Return the [X, Y] coordinate for the center point of the cell that contains the specified text.  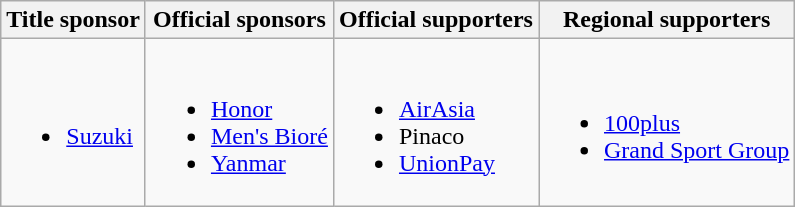
AirAsiaPinacoUnionPay [436, 122]
Official sponsors [239, 20]
Regional supporters [666, 20]
Suzuki [74, 122]
100plusGrand Sport Group [666, 122]
Official supporters [436, 20]
Title sponsor [74, 20]
HonorMen's BioréYanmar [239, 122]
